Determine the (X, Y) coordinate at the center of the cell enclosing the given text.  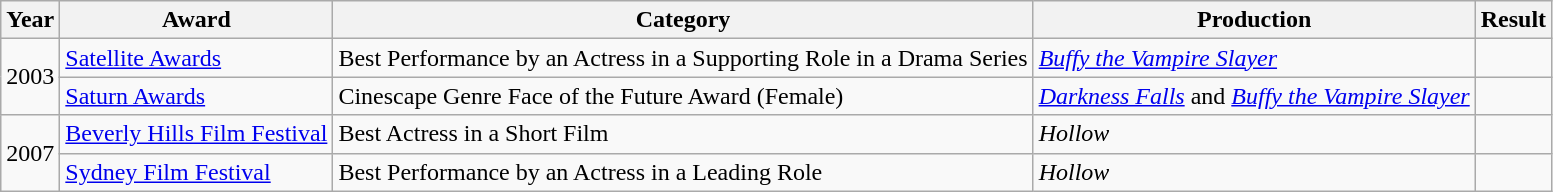
Satellite Awards (196, 58)
Darkness Falls and Buffy the Vampire Slayer (1254, 96)
Production (1254, 20)
Buffy the Vampire Slayer (1254, 58)
Best Performance by an Actress in a Supporting Role in a Drama Series (683, 58)
2007 (30, 153)
Cinescape Genre Face of the Future Award (Female) (683, 96)
Saturn Awards (196, 96)
Best Performance by an Actress in a Leading Role (683, 172)
Sydney Film Festival (196, 172)
Result (1513, 20)
Best Actress in a Short Film (683, 134)
Beverly Hills Film Festival (196, 134)
2003 (30, 77)
Year (30, 20)
Category (683, 20)
Award (196, 20)
